Determine the [x, y] coordinate at the center of the cell enclosing the given text.  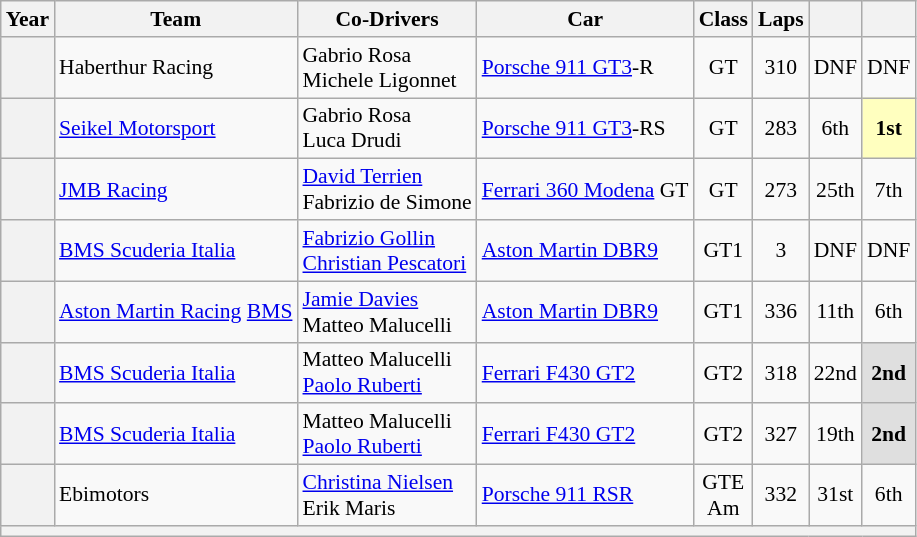
Ebimotors [176, 496]
332 [781, 496]
Aston Martin Racing BMS [176, 312]
283 [781, 128]
Co-Drivers [386, 19]
31st [836, 496]
Team [176, 19]
318 [781, 372]
11th [836, 312]
Christina Nielsen Erik Maris [386, 496]
327 [781, 434]
22nd [836, 372]
Car [586, 19]
Fabrizio Gollin Christian Pescatori [386, 250]
David Terrien Fabrizio de Simone [386, 190]
7th [888, 190]
Jamie Davies Matteo Malucelli [386, 312]
3 [781, 250]
310 [781, 68]
Porsche 911 GT3-R [586, 68]
Year [28, 19]
19th [836, 434]
25th [836, 190]
1st [888, 128]
Class [724, 19]
Laps [781, 19]
JMB Racing [176, 190]
Gabrio Rosa Michele Ligonnet [386, 68]
336 [781, 312]
273 [781, 190]
Porsche 911 RSR [586, 496]
Ferrari 360 Modena GT [586, 190]
Haberthur Racing [176, 68]
GTEAm [724, 496]
Seikel Motorsport [176, 128]
Porsche 911 GT3-RS [586, 128]
Gabrio Rosa Luca Drudi [386, 128]
